Identify which cell holds the provided text, then report its [x, y] central coordinate. 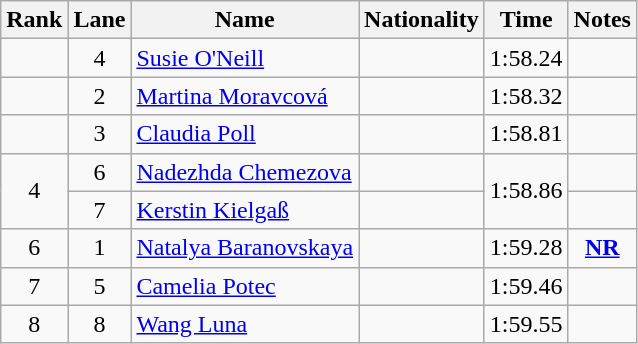
NR [602, 248]
Nationality [422, 20]
1:58.81 [526, 134]
Kerstin Kielgaß [245, 210]
1:59.46 [526, 286]
Nadezhda Chemezova [245, 172]
Lane [100, 20]
Susie O'Neill [245, 58]
1:58.32 [526, 96]
1:58.24 [526, 58]
2 [100, 96]
Name [245, 20]
1:59.55 [526, 324]
Time [526, 20]
1 [100, 248]
3 [100, 134]
Martina Moravcová [245, 96]
1:59.28 [526, 248]
5 [100, 286]
Wang Luna [245, 324]
Rank [34, 20]
Notes [602, 20]
Camelia Potec [245, 286]
1:58.86 [526, 191]
Natalya Baranovskaya [245, 248]
Claudia Poll [245, 134]
